Capture the cell that displays the provided text and extract its [x, y] central coordinate. 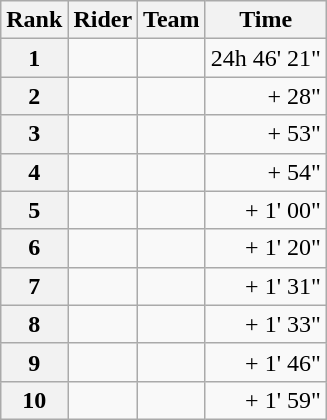
7 [34, 286]
9 [34, 362]
+ 1' 20" [266, 248]
Team [172, 20]
Rank [34, 20]
Rider [103, 20]
2 [34, 96]
+ 1' 46" [266, 362]
6 [34, 248]
+ 1' 33" [266, 324]
+ 1' 59" [266, 400]
+ 1' 00" [266, 210]
+ 1' 31" [266, 286]
8 [34, 324]
Time [266, 20]
5 [34, 210]
+ 54" [266, 172]
+ 53" [266, 134]
+ 28" [266, 96]
10 [34, 400]
24h 46' 21" [266, 58]
3 [34, 134]
4 [34, 172]
1 [34, 58]
